From the cell containing the given text, extract its center point as (X, Y) coordinate. 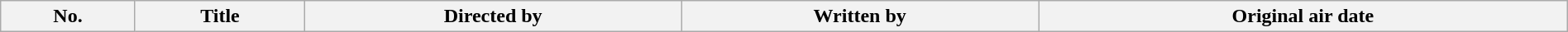
Title (220, 16)
Written by (860, 16)
Original air date (1303, 16)
Directed by (493, 16)
No. (68, 16)
